Scan for the cell matching the given text and deliver its (x, y) coordinate at center. 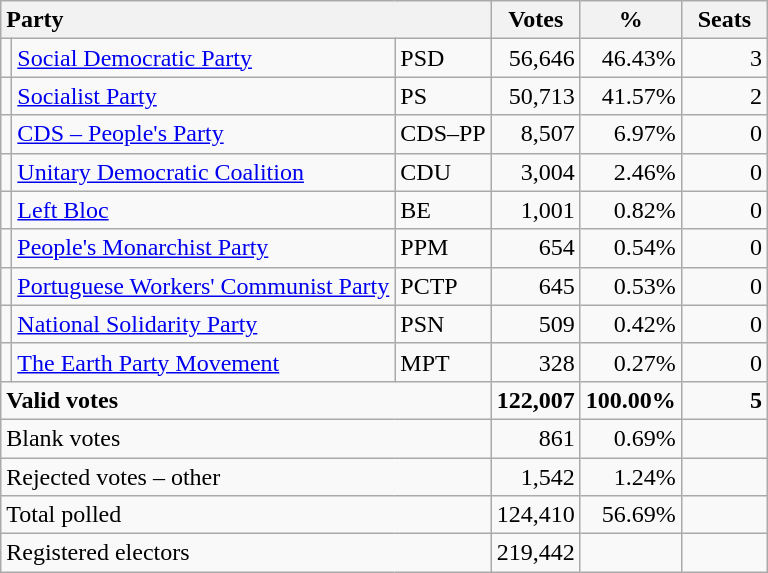
BE (443, 210)
CDU (443, 172)
Blank votes (246, 438)
Rejected votes – other (246, 477)
3 (724, 58)
219,442 (536, 553)
MPT (443, 362)
1,001 (536, 210)
46.43% (630, 58)
3,004 (536, 172)
0.54% (630, 248)
654 (536, 248)
645 (536, 286)
CDS – People's Party (204, 134)
Registered electors (246, 553)
1.24% (630, 477)
2.46% (630, 172)
124,410 (536, 515)
1,542 (536, 477)
PSD (443, 58)
Social Democratic Party (204, 58)
% (630, 20)
50,713 (536, 96)
0.69% (630, 438)
Seats (724, 20)
41.57% (630, 96)
Portuguese Workers' Communist Party (204, 286)
PCTP (443, 286)
56.69% (630, 515)
100.00% (630, 400)
Party (246, 20)
0.82% (630, 210)
6.97% (630, 134)
PPM (443, 248)
PS (443, 96)
0.27% (630, 362)
CDS–PP (443, 134)
People's Monarchist Party (204, 248)
122,007 (536, 400)
328 (536, 362)
The Earth Party Movement (204, 362)
0.42% (630, 324)
2 (724, 96)
Total polled (246, 515)
5 (724, 400)
861 (536, 438)
PSN (443, 324)
0.53% (630, 286)
8,507 (536, 134)
National Solidarity Party (204, 324)
Left Bloc (204, 210)
Valid votes (246, 400)
509 (536, 324)
Unitary Democratic Coalition (204, 172)
Votes (536, 20)
56,646 (536, 58)
Socialist Party (204, 96)
